Provide the (X, Y) coordinate of the cell's center where the given text is located.  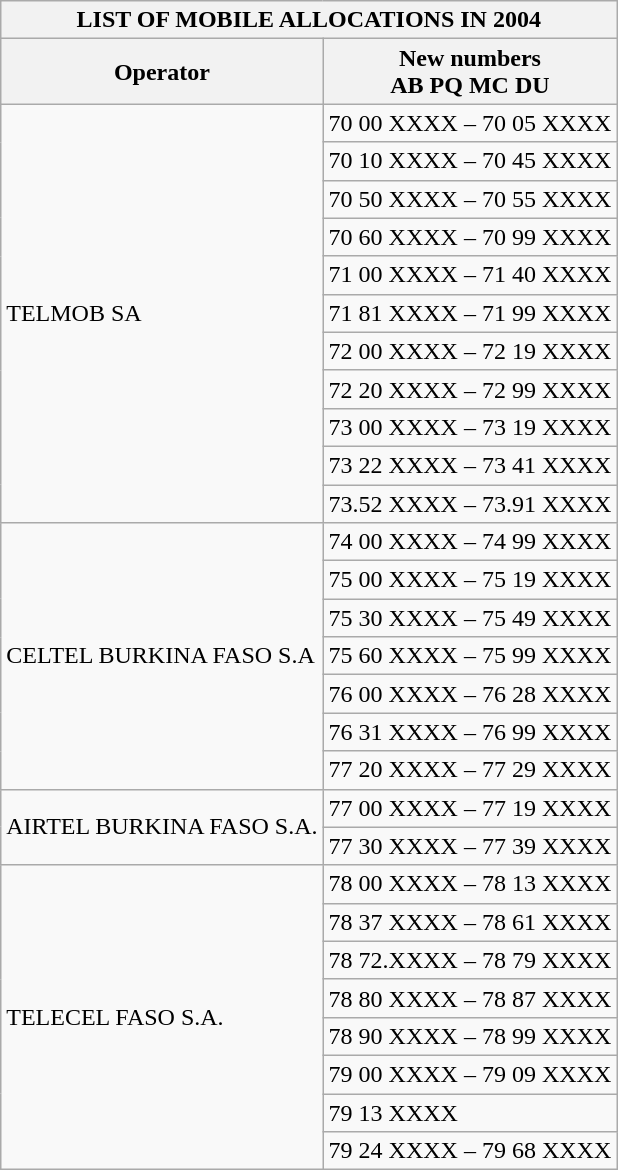
New numbersAB PQ MC DU (470, 72)
LIST OF MOBILE ALLOCATIONS IN 2004 (309, 20)
76 31 XXXX – 76 99 XXXX (470, 732)
74 00 XXXX – 74 99 XXXX (470, 542)
75 30 XXXX – 75 49 XXXX (470, 618)
70 50 XXXX – 70 55 XXXX (470, 199)
TELMOB SA (162, 314)
77 00 XXXX – 77 19 XXXX (470, 808)
78 80 XXXX – 78 87 XXXX (470, 998)
79 13 XXXX (470, 1113)
70 00 XXXX – 70 05 XXXX (470, 123)
79 00 XXXX – 79 09 XXXX (470, 1074)
73.52 XXXX – 73.91 XXXX (470, 503)
78 90 XXXX – 78 99 XXXX (470, 1036)
77 30 XXXX – 77 39 XXXX (470, 846)
73 22 XXXX – 73 41 XXXX (470, 465)
71 00 XXXX – 71 40 XXXX (470, 275)
72 20 XXXX – 72 99 XXXX (470, 389)
73 00 XXXX – 73 19 XXXX (470, 427)
70 60 XXXX – 70 99 XXXX (470, 237)
72 00 XXXX – 72 19 XXXX (470, 351)
79 24 XXXX – 79 68 XXXX (470, 1151)
75 60 XXXX – 75 99 XXXX (470, 656)
70 10 XXXX – 70 45 XXXX (470, 161)
AIRTEL BURKINA FASO S.A. (162, 827)
76 00 XXXX – 76 28 XXXX (470, 694)
78 72.XXXX – 78 79 XXXX (470, 960)
78 00 XXXX – 78 13 XXXX (470, 884)
77 20 XXXX – 77 29 XXXX (470, 770)
Operator (162, 72)
78 37 XXXX – 78 61 XXXX (470, 922)
71 81 XXXX – 71 99 XXXX (470, 313)
75 00 XXXX – 75 19 XXXX (470, 580)
TELECEL FASO S.A. (162, 1017)
CELTEL BURKINA FASO S.A (162, 656)
